Capture the cell that displays the provided text and extract its [X, Y] central coordinate. 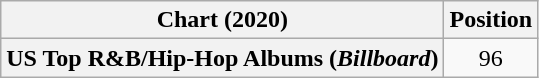
Chart (2020) [222, 20]
96 [491, 58]
Position [491, 20]
US Top R&B/Hip-Hop Albums (Billboard) [222, 58]
